Extract the (x, y) coordinate from the center of the cell holding the provided text.  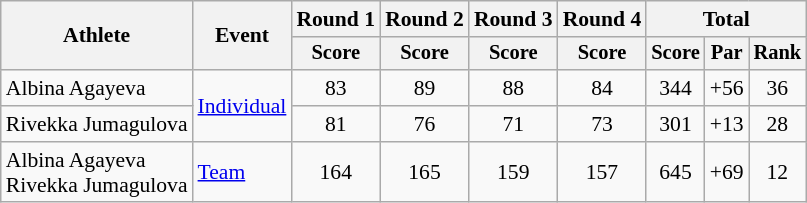
81 (336, 124)
+56 (727, 88)
157 (602, 172)
83 (336, 88)
Round 1 (336, 19)
Albina Agayeva (97, 88)
Round 2 (424, 19)
301 (675, 124)
36 (778, 88)
Round 4 (602, 19)
76 (424, 124)
71 (514, 124)
159 (514, 172)
165 (424, 172)
Round 3 (514, 19)
Albina AgayevaRivekka Jumagulova (97, 172)
Individual (242, 106)
164 (336, 172)
84 (602, 88)
73 (602, 124)
+13 (727, 124)
89 (424, 88)
28 (778, 124)
88 (514, 88)
12 (778, 172)
Team (242, 172)
Athlete (97, 36)
645 (675, 172)
+69 (727, 172)
Rivekka Jumagulova (97, 124)
Par (727, 54)
Total (726, 19)
Rank (778, 54)
Event (242, 36)
344 (675, 88)
